Return [X, Y] of the center of cell containing provided text 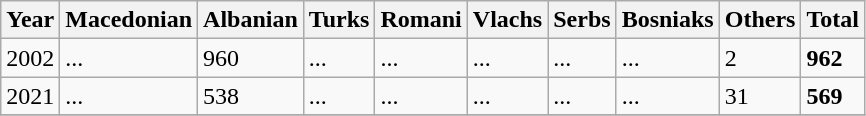
Others [760, 20]
Year [30, 20]
Turks [339, 20]
Romani [421, 20]
Serbs [582, 20]
2002 [30, 58]
31 [760, 96]
2021 [30, 96]
960 [251, 58]
Total [833, 20]
962 [833, 58]
Bosniaks [668, 20]
569 [833, 96]
538 [251, 96]
Albanian [251, 20]
2 [760, 58]
Macedonian [129, 20]
Vlachs [507, 20]
